For the text-containing cell, return its midpoint in [x, y] coordinate format. 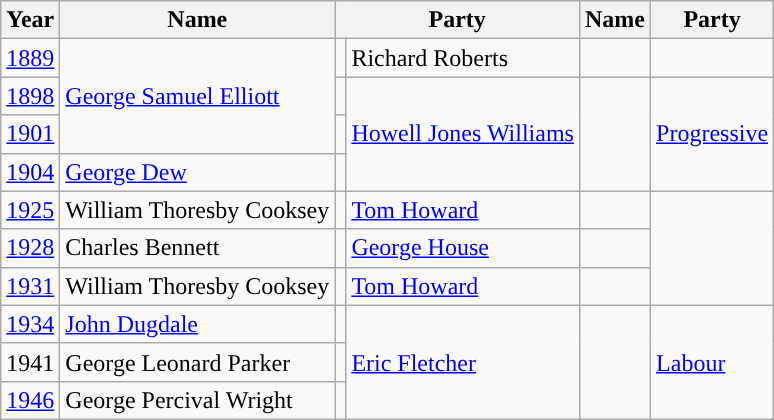
1941 [30, 362]
Eric Fletcher [463, 362]
George Dew [198, 172]
George Leonard Parker [198, 362]
Charles Bennett [198, 248]
George Percival Wright [198, 400]
1925 [30, 210]
George Samuel Elliott [198, 96]
1898 [30, 96]
Year [30, 20]
Progressive [712, 134]
Labour [712, 362]
1904 [30, 172]
1934 [30, 324]
Howell Jones Williams [463, 134]
Richard Roberts [463, 58]
1901 [30, 134]
1946 [30, 400]
John Dugdale [198, 324]
1931 [30, 286]
George House [463, 248]
1928 [30, 248]
1889 [30, 58]
